Pinpoint the cell where the given text exists, returning its (x, y) midpoint coordinate. 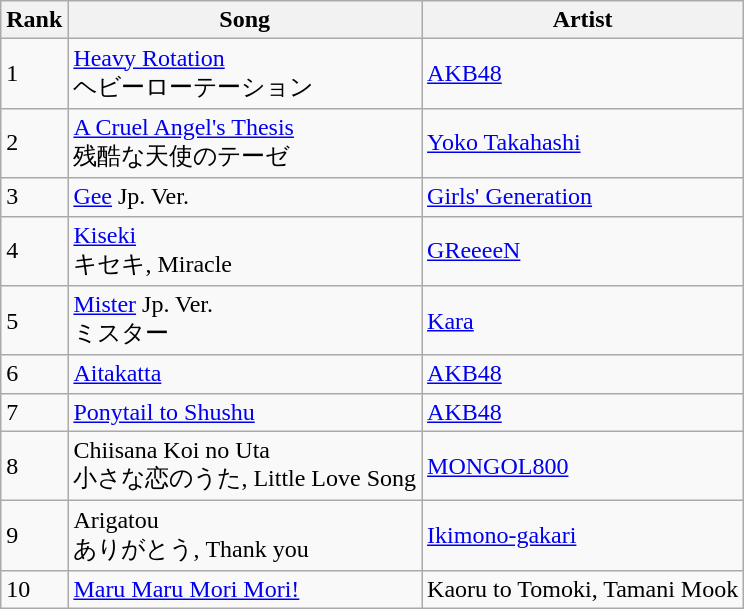
1 (34, 74)
10 (34, 589)
Kisekiキセキ, Miracle (245, 251)
Heavy Rotationヘビーローテーション (245, 74)
2 (34, 143)
5 (34, 321)
Ponytail to Shushu (245, 412)
Mister Jp. Ver. ミスター (245, 321)
Rank (34, 20)
Yoko Takahashi (583, 143)
Kara (583, 321)
Artist (583, 20)
Girls' Generation (583, 197)
Ikimono-gakari (583, 536)
Kaoru to Tomoki, Tamani Mook (583, 589)
GReeeeN (583, 251)
Song (245, 20)
Gee Jp. Ver. (245, 197)
7 (34, 412)
4 (34, 251)
Arigatou ありがとう, Thank you (245, 536)
9 (34, 536)
MONGOL800 (583, 466)
A Cruel Angel's Thesis残酷な天使のテーゼ (245, 143)
Aitakatta (245, 374)
Chiisana Koi no Uta小さな恋のうた, Little Love Song (245, 466)
3 (34, 197)
6 (34, 374)
8 (34, 466)
Maru Maru Mori Mori! (245, 589)
